Scan for the cell matching the given text and deliver its [X, Y] coordinate at center. 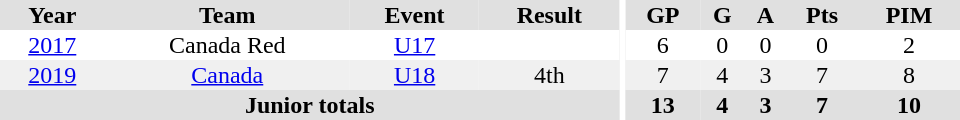
A [766, 15]
2017 [52, 45]
6 [664, 45]
GP [664, 15]
Canada [228, 75]
Event [414, 15]
13 [664, 105]
Team [228, 15]
2019 [52, 75]
Result [549, 15]
U17 [414, 45]
4th [549, 75]
G [722, 15]
8 [909, 75]
Pts [822, 15]
U18 [414, 75]
Junior totals [310, 105]
2 [909, 45]
10 [909, 105]
Year [52, 15]
PIM [909, 15]
Canada Red [228, 45]
